Return (X, Y) of the center of cell containing provided text 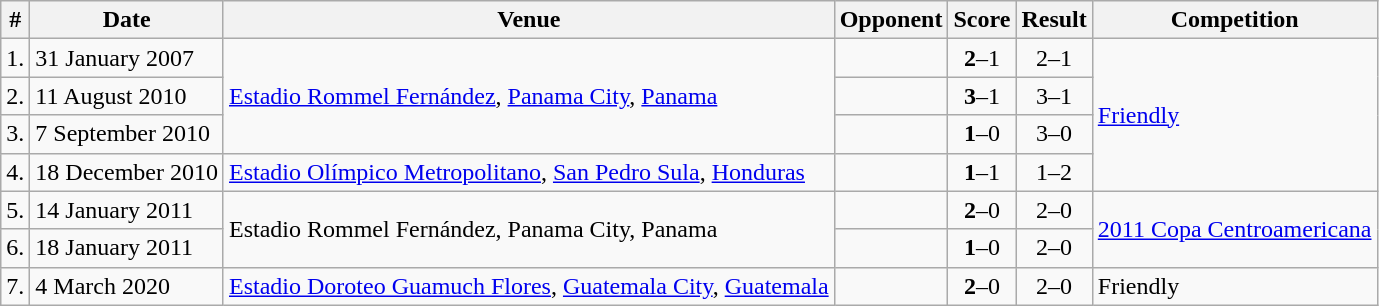
Estadio Olímpico Metropolitano, San Pedro Sula, Honduras (528, 172)
Estadio Doroteo Guamuch Flores, Guatemala City, Guatemala (528, 286)
2. (16, 96)
Opponent (891, 20)
1–1 (982, 172)
2011 Copa Centroamericana (1234, 229)
1–2 (1054, 172)
3. (16, 134)
5. (16, 210)
Competition (1234, 20)
Date (127, 20)
18 December 2010 (127, 172)
4 March 2020 (127, 286)
1. (16, 58)
Result (1054, 20)
18 January 2011 (127, 248)
7. (16, 286)
Score (982, 20)
14 January 2011 (127, 210)
4. (16, 172)
3–0 (1054, 134)
31 January 2007 (127, 58)
Venue (528, 20)
7 September 2010 (127, 134)
6. (16, 248)
# (16, 20)
11 August 2010 (127, 96)
